Provide the [X, Y] coordinate of the cell's center where the given text is located.  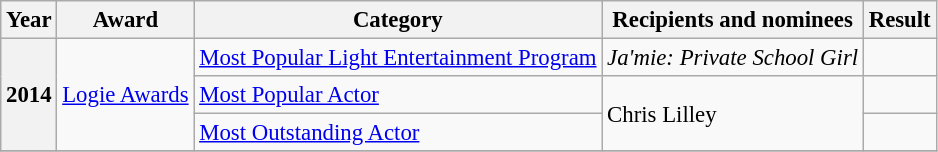
Ja'mie: Private School Girl [733, 58]
Most Popular Light Entertainment Program [398, 58]
Most Outstanding Actor [398, 133]
Award [126, 20]
Result [900, 20]
Recipients and nominees [733, 20]
Most Popular Actor [398, 95]
Chris Lilley [733, 114]
Logie Awards [126, 96]
2014 [29, 96]
Year [29, 20]
Category [398, 20]
